Output the [x, y] coordinate of the center of the cell containing the given text.  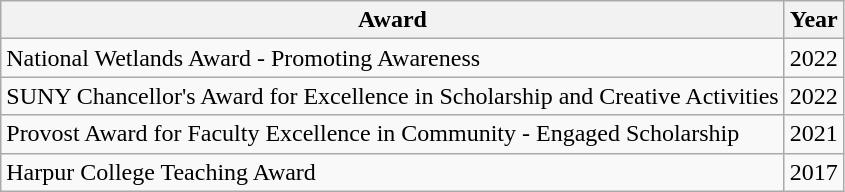
Harpur College Teaching Award [392, 172]
2017 [814, 172]
2021 [814, 134]
Award [392, 20]
Provost Award for Faculty Excellence in Community - Engaged Scholarship [392, 134]
Year [814, 20]
SUNY Chancellor's Award for Excellence in Scholarship and Creative Activities [392, 96]
National Wetlands Award - Promoting Awareness [392, 58]
